Return (X, Y) of the center of cell containing provided text 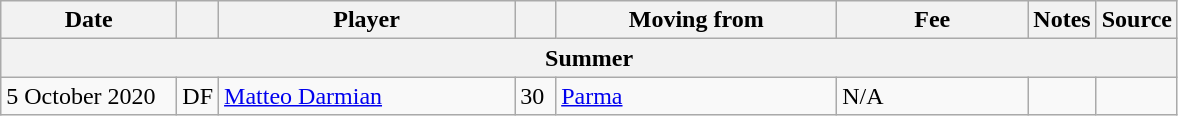
Player (367, 20)
N/A (932, 96)
30 (536, 96)
Matteo Darmian (367, 96)
Source (1136, 20)
Summer (590, 58)
DF (198, 96)
5 October 2020 (89, 96)
Parma (696, 96)
Fee (932, 20)
Notes (1062, 20)
Date (89, 20)
Moving from (696, 20)
